Capture the cell that displays the provided text and extract its (x, y) central coordinate. 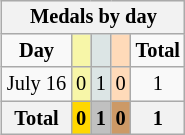
Day (36, 51)
July 16 (36, 84)
Medals by day (94, 17)
